Scan for the cell matching the given text and deliver its (x, y) coordinate at center. 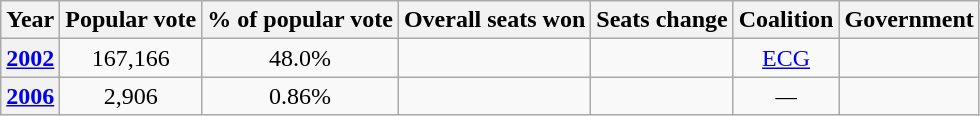
2,906 (131, 96)
ECG (786, 58)
Year (30, 20)
Coalition (786, 20)
Seats change (662, 20)
167,166 (131, 58)
% of popular vote (300, 20)
Popular vote (131, 20)
Government (909, 20)
48.0% (300, 58)
— (786, 96)
0.86% (300, 96)
Overall seats won (494, 20)
2006 (30, 96)
2002 (30, 58)
